Find where the given text appears and provide that cell's center as (x, y) coordinate. 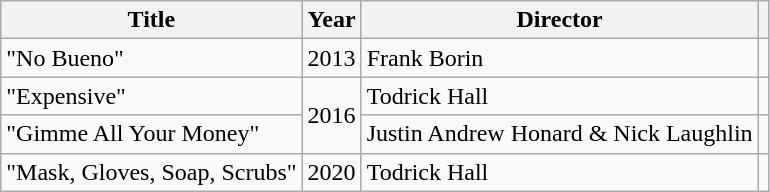
2020 (332, 172)
Year (332, 20)
"Mask, Gloves, Soap, Scrubs" (152, 172)
"Gimme All Your Money" (152, 134)
"No Bueno" (152, 58)
Title (152, 20)
Frank Borin (560, 58)
Director (560, 20)
Justin Andrew Honard & Nick Laughlin (560, 134)
2013 (332, 58)
2016 (332, 115)
"Expensive" (152, 96)
